Provide the [X, Y] coordinate of the cell's center where the given text is located.  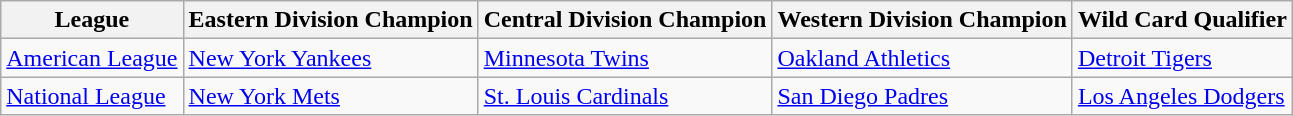
Minnesota Twins [625, 58]
Oakland Athletics [922, 58]
American League [92, 58]
Los Angeles Dodgers [1182, 96]
National League [92, 96]
San Diego Padres [922, 96]
Western Division Champion [922, 20]
Central Division Champion [625, 20]
League [92, 20]
New York Yankees [330, 58]
Eastern Division Champion [330, 20]
Wild Card Qualifier [1182, 20]
Detroit Tigers [1182, 58]
St. Louis Cardinals [625, 96]
New York Mets [330, 96]
